Find where the given text appears and provide that cell's center as [x, y] coordinate. 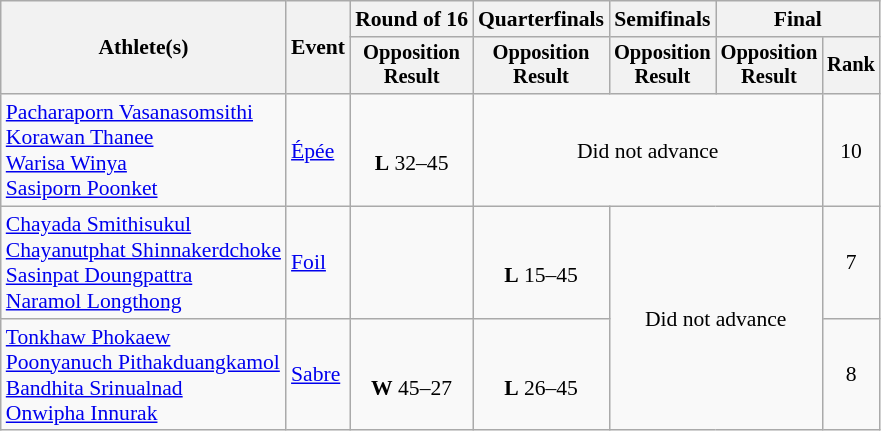
Chayada SmithisukulChayanutphat ShinnakerdchokeSasinpat DoungpattraNaramol Longthong [144, 263]
L 32–45 [412, 150]
Event [318, 48]
Épée [318, 150]
Sabre [318, 375]
Foil [318, 263]
10 [851, 150]
7 [851, 263]
Quarterfinals [541, 19]
Pacharaporn VasanasomsithiKorawan ThaneeWarisa WinyaSasiporn Poonket [144, 150]
Athlete(s) [144, 48]
Tonkhaw PhokaewPoonyanuch PithakduangkamolBandhita SrinualnadOnwipha Innurak [144, 375]
L 26–45 [541, 375]
L 15–45 [541, 263]
Semifinals [662, 19]
8 [851, 375]
Final [798, 19]
W 45–27 [412, 375]
Rank [851, 66]
Round of 16 [412, 19]
